Pinpoint the cell where the given text exists, returning its [X, Y] midpoint coordinate. 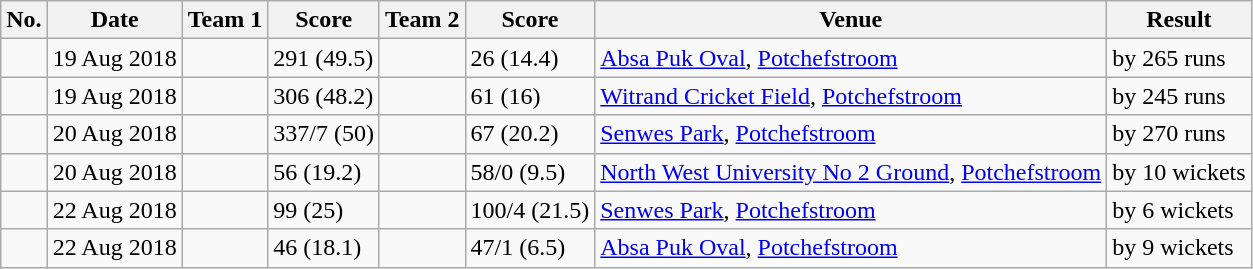
Team 2 [422, 20]
61 (16) [530, 96]
99 (25) [324, 210]
Team 1 [225, 20]
by 10 wickets [1179, 172]
Result [1179, 20]
Witrand Cricket Field, Potchefstroom [851, 96]
46 (18.1) [324, 248]
Date [114, 20]
26 (14.4) [530, 58]
100/4 (21.5) [530, 210]
56 (19.2) [324, 172]
No. [24, 20]
by 265 runs [1179, 58]
by 9 wickets [1179, 248]
North West University No 2 Ground, Potchefstroom [851, 172]
Venue [851, 20]
by 270 runs [1179, 134]
306 (48.2) [324, 96]
47/1 (6.5) [530, 248]
67 (20.2) [530, 134]
291 (49.5) [324, 58]
by 245 runs [1179, 96]
58/0 (9.5) [530, 172]
by 6 wickets [1179, 210]
337/7 (50) [324, 134]
